Scan for the cell matching the given text and deliver its (x, y) coordinate at center. 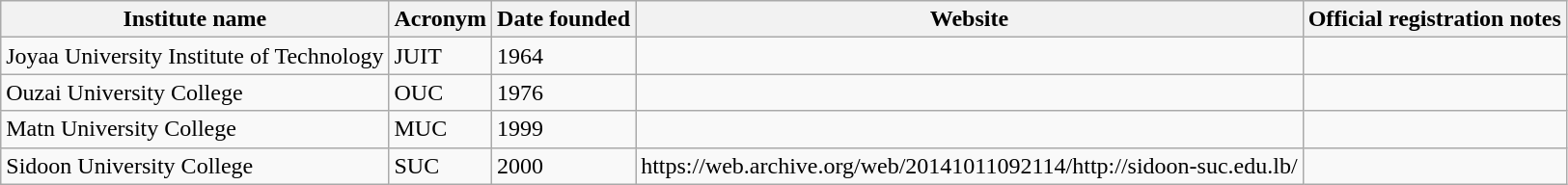
Matn University College (195, 129)
JUIT (440, 56)
Website (969, 19)
Ouzai University College (195, 92)
Institute name (195, 19)
Official registration notes (1434, 19)
1976 (564, 92)
MUC (440, 129)
Joyaa University Institute of Technology (195, 56)
2000 (564, 166)
SUC (440, 166)
Sidoon University College (195, 166)
https://web.archive.org/web/20141011092114/http://sidoon-suc.edu.lb/ (969, 166)
OUC (440, 92)
1999 (564, 129)
Acronym (440, 19)
1964 (564, 56)
Date founded (564, 19)
